Return [x, y] of the center of cell containing provided text 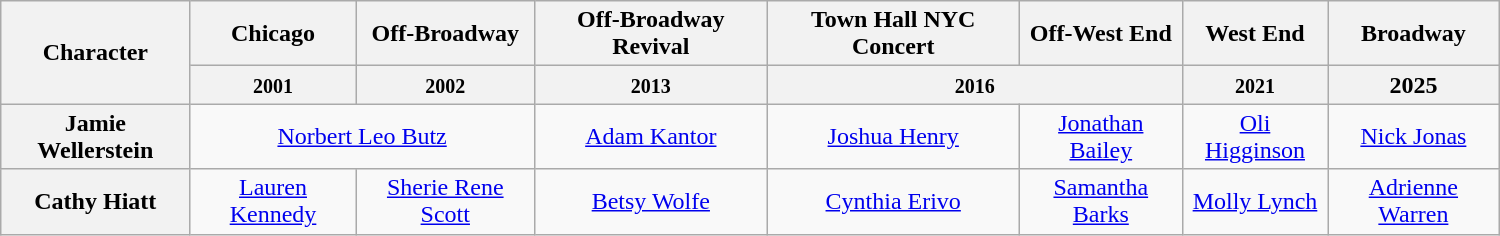
Off-West End [1100, 34]
West End [1254, 34]
Cynthia Erivo [893, 202]
2002 [445, 85]
Character [96, 52]
Oli Higginson [1254, 136]
Samantha Barks [1100, 202]
Sherie Rene Scott [445, 202]
Molly Lynch [1254, 202]
Cathy Hiatt [96, 202]
Jamie Wellerstein [96, 136]
Adrienne Warren [1414, 202]
2016 [974, 85]
Norbert Leo Butz [362, 136]
Town Hall NYC Concert [893, 34]
Off-Broadway [445, 34]
Nick Jonas [1414, 136]
Betsy Wolfe [650, 202]
Jonathan Bailey [1100, 136]
Chicago [273, 34]
Joshua Henry [893, 136]
Broadway [1414, 34]
2025 [1414, 85]
2013 [650, 85]
2001 [273, 85]
Lauren Kennedy [273, 202]
Off-Broadway Revival [650, 34]
2021 [1254, 85]
Adam Kantor [650, 136]
